From the cell containing the given text, extract its center point as [X, Y] coordinate. 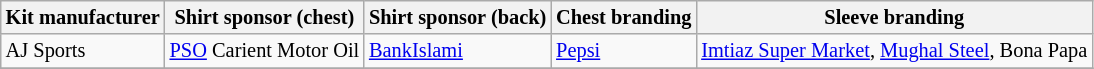
Pepsi [624, 51]
Shirt sponsor (chest) [264, 17]
Imtiaz Super Market, Mughal Steel, Bona Papa [894, 51]
Sleeve branding [894, 17]
Kit manufacturer [83, 17]
PSO Carient Motor Oil [264, 51]
AJ Sports [83, 51]
Chest branding [624, 17]
BankIslami [458, 51]
Shirt sponsor (back) [458, 17]
